Pinpoint the cell where the given text exists, returning its [x, y] midpoint coordinate. 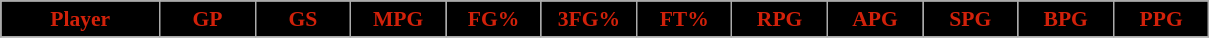
3FG% [588, 19]
Player [80, 19]
FT% [684, 19]
FG% [494, 19]
BPG [1066, 19]
MPG [398, 19]
GP [208, 19]
PPG [1161, 19]
GS [302, 19]
APG [874, 19]
RPG [780, 19]
SPG [970, 19]
